Search for the cell housing the specified text and yield its (X, Y) center coordinate. 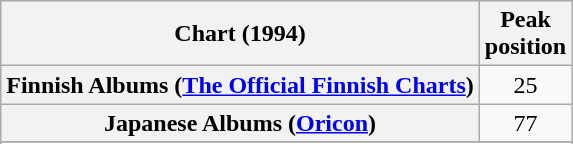
Finnish Albums (The Official Finnish Charts) (240, 85)
77 (525, 123)
Chart (1994) (240, 34)
Peak position (525, 34)
Japanese Albums (Oricon) (240, 123)
25 (525, 85)
